Identify which cell holds the provided text, then report its (x, y) central coordinate. 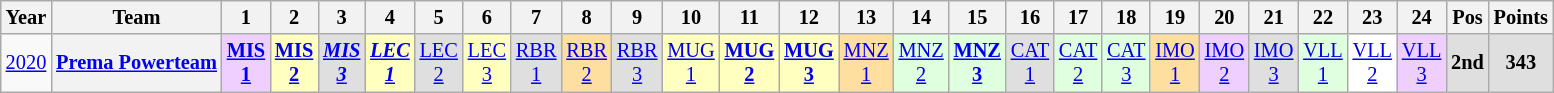
2020 (26, 63)
24 (1422, 17)
LEC2 (439, 63)
RBR1 (536, 63)
MUG3 (809, 63)
22 (1322, 17)
7 (536, 17)
CAT2 (1078, 63)
23 (1372, 17)
343 (1521, 63)
IMO1 (1174, 63)
14 (922, 17)
21 (1274, 17)
1 (246, 17)
VLL3 (1422, 63)
5 (439, 17)
2nd (1468, 63)
13 (866, 17)
3 (342, 17)
18 (1126, 17)
Prema Powerteam (136, 63)
MUG2 (750, 63)
MUG1 (690, 63)
LEC1 (390, 63)
16 (1030, 17)
CAT3 (1126, 63)
2 (294, 17)
IMO2 (1224, 63)
11 (750, 17)
IMO3 (1274, 63)
MNZ3 (978, 63)
4 (390, 17)
RBR3 (637, 63)
Points (1521, 17)
MIS2 (294, 63)
10 (690, 17)
Pos (1468, 17)
6 (487, 17)
Year (26, 17)
12 (809, 17)
20 (1224, 17)
9 (637, 17)
LEC3 (487, 63)
MIS1 (246, 63)
8 (586, 17)
15 (978, 17)
MIS3 (342, 63)
19 (1174, 17)
MNZ1 (866, 63)
17 (1078, 17)
VLL1 (1322, 63)
CAT1 (1030, 63)
Team (136, 17)
MNZ2 (922, 63)
VLL2 (1372, 63)
RBR2 (586, 63)
